Detect which cell encompasses the target text, then output its (x, y) center coordinate. 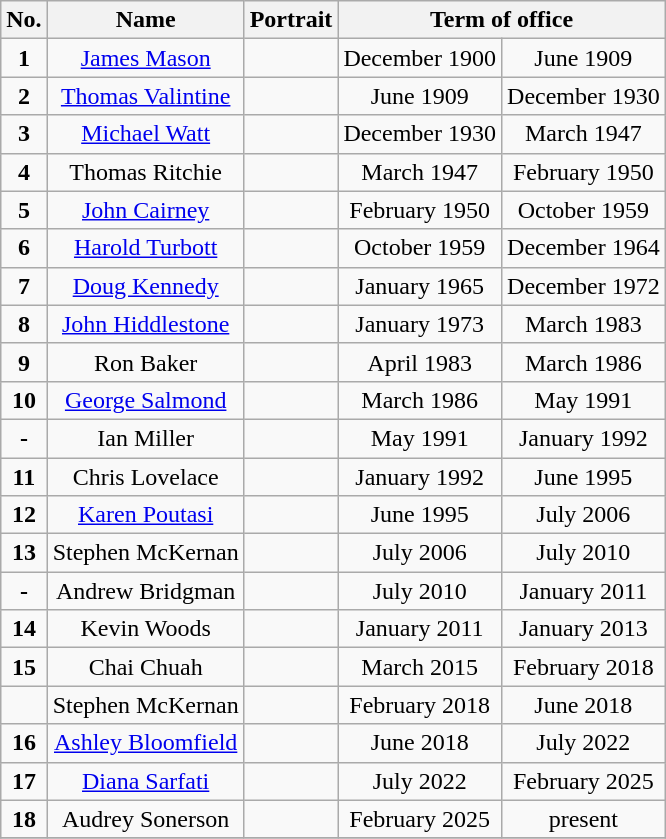
8 (24, 324)
January 1965 (420, 286)
December 1964 (584, 248)
present (584, 819)
11 (24, 477)
13 (24, 553)
Harold Turbott (146, 248)
3 (24, 134)
Term of office (502, 20)
January 2013 (584, 629)
Karen Poutasi (146, 515)
Ron Baker (146, 362)
Michael Watt (146, 134)
Andrew Bridgman (146, 591)
Chai Chuah (146, 667)
Chris Lovelace (146, 477)
April 1983 (420, 362)
Thomas Valintine (146, 96)
17 (24, 781)
March 1983 (584, 324)
Ashley Bloomfield (146, 743)
1 (24, 58)
James Mason (146, 58)
6 (24, 248)
George Salmond (146, 400)
Doug Kennedy (146, 286)
4 (24, 172)
18 (24, 819)
16 (24, 743)
Name (146, 20)
9 (24, 362)
John Cairney (146, 210)
John Hiddlestone (146, 324)
March 2015 (420, 667)
December 1972 (584, 286)
Kevin Woods (146, 629)
14 (24, 629)
12 (24, 515)
10 (24, 400)
5 (24, 210)
2 (24, 96)
15 (24, 667)
Ian Miller (146, 438)
January 1973 (420, 324)
No. (24, 20)
Audrey Sonerson (146, 819)
Diana Sarfati (146, 781)
7 (24, 286)
December 1900 (420, 58)
Portrait (291, 20)
Thomas Ritchie (146, 172)
